From the cell containing the given text, extract its center point as [X, Y] coordinate. 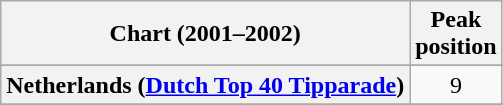
9 [456, 85]
Netherlands (Dutch Top 40 Tipparade) [206, 85]
Chart (2001–2002) [206, 34]
Peakposition [456, 34]
